Identify which cell holds the provided text, then report its [x, y] central coordinate. 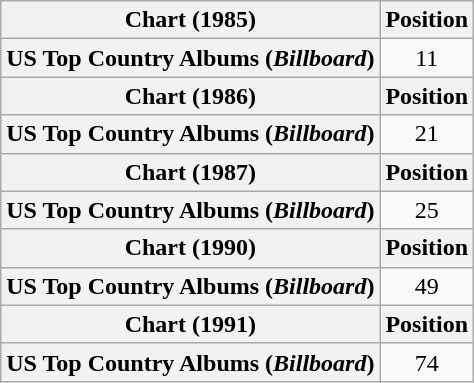
11 [427, 58]
Chart (1987) [190, 172]
Chart (1991) [190, 324]
Chart (1990) [190, 248]
Chart (1985) [190, 20]
25 [427, 210]
74 [427, 362]
21 [427, 134]
Chart (1986) [190, 96]
49 [427, 286]
